Locate the cell with the specified text and output its [x, y] center coordinate. 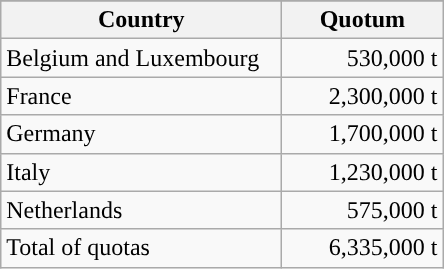
1,700,000 t [362, 134]
575,000 t [362, 210]
Total of quotas [142, 248]
Quotum [362, 20]
Germany [142, 134]
6,335,000 t [362, 248]
Belgium and Luxembourg [142, 58]
Netherlands [142, 210]
2,300,000 t [362, 96]
France [142, 96]
Italy [142, 172]
530,000 t [362, 58]
Country [142, 20]
1,230,000 t [362, 172]
